Provide the [X, Y] coordinate of the cell's center where the given text is located.  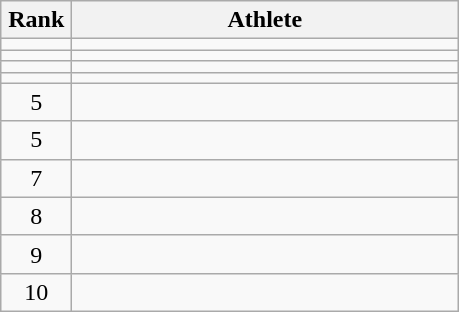
8 [36, 216]
7 [36, 178]
Athlete [265, 20]
10 [36, 292]
Rank [36, 20]
9 [36, 254]
